From the cell containing the given text, extract its center point as (x, y) coordinate. 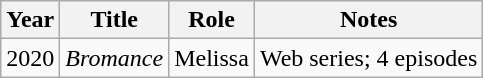
Web series; 4 episodes (368, 58)
Role (212, 20)
Year (30, 20)
Notes (368, 20)
Melissa (212, 58)
Title (114, 20)
Bromance (114, 58)
2020 (30, 58)
